For the text-containing cell, return its midpoint in [x, y] coordinate format. 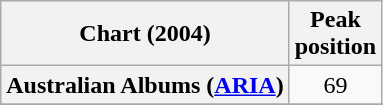
Chart (2004) [145, 34]
69 [335, 85]
Australian Albums (ARIA) [145, 85]
Peakposition [335, 34]
